Provide the (x, y) coordinate of the cell's center where the given text is located.  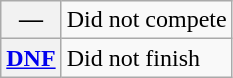
— (31, 20)
Did not finish (146, 58)
Did not compete (146, 20)
DNF (31, 58)
